From the cell containing the given text, extract its center point as [x, y] coordinate. 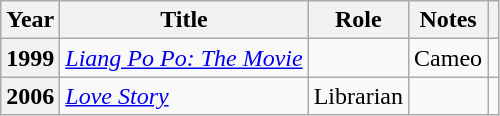
Title [184, 20]
Liang Po Po: The Movie [184, 58]
Year [30, 20]
Librarian [358, 96]
Notes [448, 20]
Cameo [448, 58]
Role [358, 20]
1999 [30, 58]
Love Story [184, 96]
2006 [30, 96]
